Output the [X, Y] coordinate of the center of the cell containing the given text.  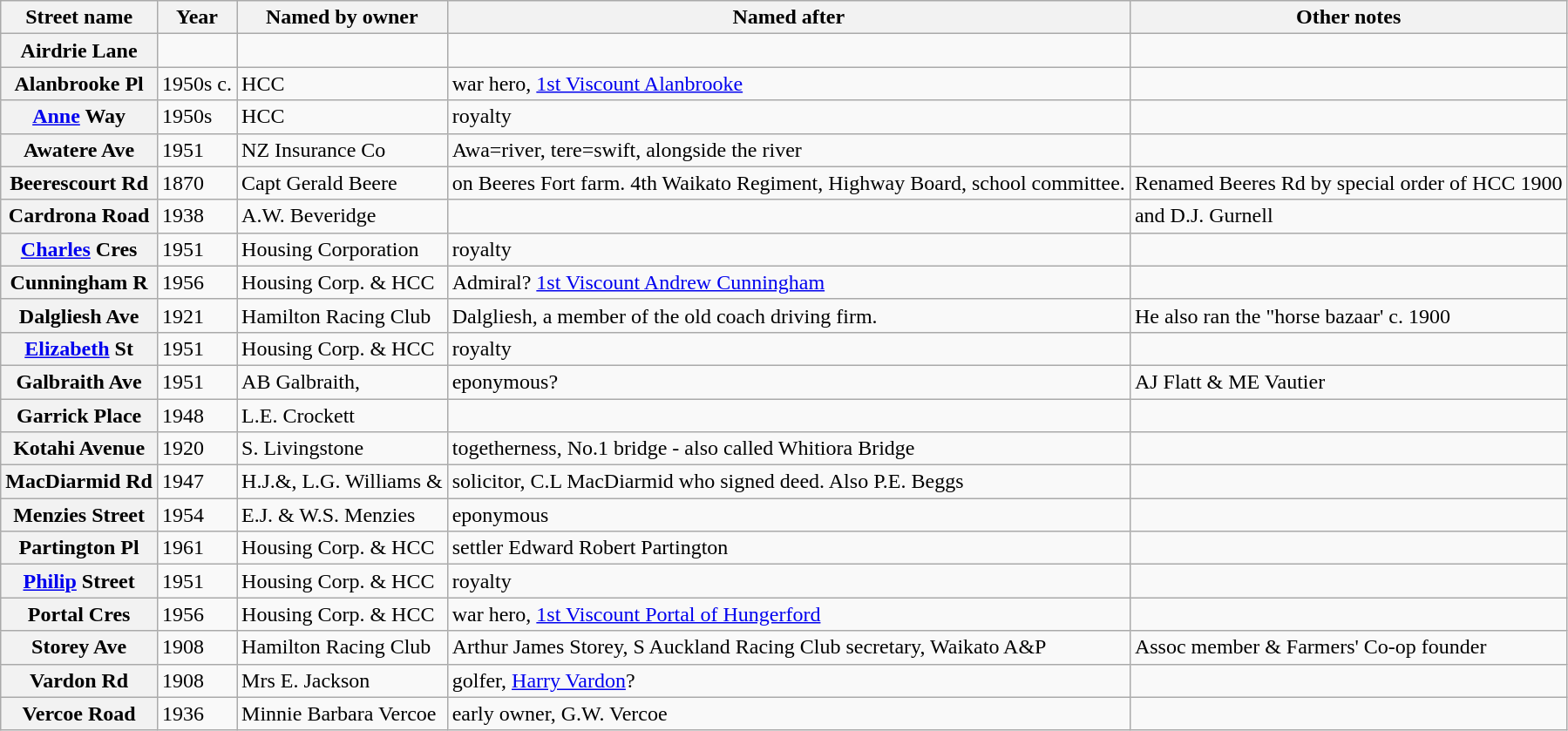
solicitor, C.L MacDiarmid who signed deed. Also P.E. Beggs [788, 482]
early owner, G.W. Vercoe [788, 714]
1954 [197, 515]
E.J. & W.S. Menzies [343, 515]
1936 [197, 714]
Arthur James Storey, S Auckland Racing Club secretary, Waikato A&P [788, 647]
H.J.&, L.G. Williams & [343, 482]
1950s c. [197, 84]
war hero, 1st Viscount Alanbrooke [788, 84]
Vercoe Road [79, 714]
Beerescourt Rd [79, 183]
Housing Corporation [343, 249]
Mrs E. Jackson [343, 680]
Admiral? 1st Viscount Andrew Cunningham [788, 282]
1948 [197, 416]
Capt Gerald Beere [343, 183]
Dalgliesh Ave [79, 315]
Assoc member & Farmers' Co-op founder [1348, 647]
A.W. Beveridge [343, 216]
Other notes [1348, 17]
S. Livingstone [343, 449]
He also ran the "horse bazaar' c. 1900 [1348, 315]
1961 [197, 548]
settler Edward Robert Partington [788, 548]
Cunningham R [79, 282]
Named by owner [343, 17]
Renamed Beeres Rd by special order of HCC 1900 [1348, 183]
Galbraith Ave [79, 382]
war hero, 1st Viscount Portal of Hungerford [788, 614]
1947 [197, 482]
MacDiarmid Rd [79, 482]
Airdrie Lane [79, 51]
Garrick Place [79, 416]
Awatere Ave [79, 150]
Menzies Street [79, 515]
AJ Flatt & ME Vautier [1348, 382]
eponymous [788, 515]
NZ Insurance Co [343, 150]
L.E. Crockett [343, 416]
1938 [197, 216]
Partington Pl [79, 548]
Awa=river, tere=swift, alongside the river [788, 150]
Anne Way [79, 117]
togetherness, No.1 bridge - also called Whitiora Bridge [788, 449]
Philip Street [79, 581]
Year [197, 17]
1921 [197, 315]
and D.J. Gurnell [1348, 216]
Portal Cres [79, 614]
eponymous? [788, 382]
1950s [197, 117]
Charles Cres [79, 249]
Storey Ave [79, 647]
on Beeres Fort farm. 4th Waikato Regiment, Highway Board, school committee. [788, 183]
1870 [197, 183]
Street name [79, 17]
Named after [788, 17]
Dalgliesh, a member of the old coach driving firm. [788, 315]
golfer, Harry Vardon? [788, 680]
AB Galbraith, [343, 382]
Alanbrooke Pl [79, 84]
Minnie Barbara Vercoe [343, 714]
Vardon Rd [79, 680]
1920 [197, 449]
Kotahi Avenue [79, 449]
Elizabeth St [79, 349]
Cardrona Road [79, 216]
